Detect which cell encompasses the target text, then output its [x, y] center coordinate. 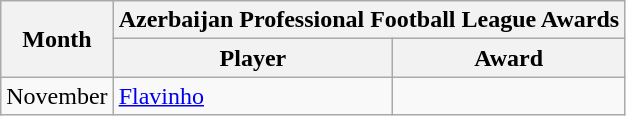
Award [509, 58]
Month [57, 39]
Player [253, 58]
Azerbaijan Professional Football League Awards [369, 20]
November [57, 96]
Flavinho [253, 96]
